Detect which cell encompasses the target text, then output its (x, y) center coordinate. 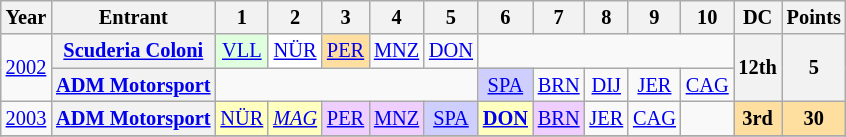
DC (758, 17)
Scuderia Coloni (133, 51)
2003 (26, 118)
8 (606, 17)
3rd (758, 118)
6 (506, 17)
1 (242, 17)
MAG (295, 118)
DIJ (606, 85)
3 (346, 17)
12th (758, 68)
2 (295, 17)
10 (708, 17)
Year (26, 17)
7 (559, 17)
30 (814, 118)
Entrant (133, 17)
Points (814, 17)
VLL (242, 51)
9 (654, 17)
4 (396, 17)
2002 (26, 68)
